Return (x, y) of the center of cell containing provided text 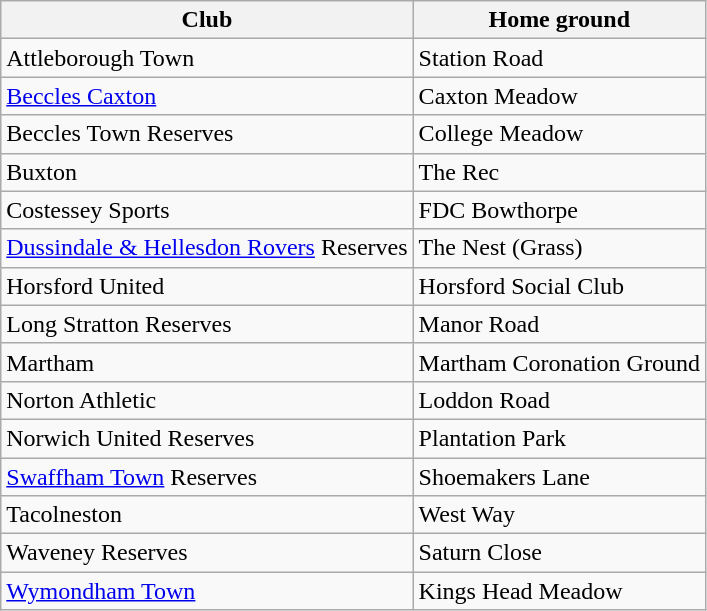
Costessey Sports (207, 210)
Wymondham Town (207, 591)
Beccles Caxton (207, 96)
Attleborough Town (207, 58)
Station Road (559, 58)
Martham (207, 362)
Horsford Social Club (559, 286)
Manor Road (559, 324)
The Nest (Grass) (559, 248)
Kings Head Meadow (559, 591)
Norwich United Reserves (207, 438)
Norton Athletic (207, 400)
Caxton Meadow (559, 96)
Home ground (559, 20)
FDC Bowthorpe (559, 210)
College Meadow (559, 134)
Saturn Close (559, 553)
Swaffham Town Reserves (207, 477)
Long Stratton Reserves (207, 324)
Shoemakers Lane (559, 477)
Club (207, 20)
Loddon Road (559, 400)
Martham Coronation Ground (559, 362)
Beccles Town Reserves (207, 134)
Horsford United (207, 286)
Buxton (207, 172)
Waveney Reserves (207, 553)
Tacolneston (207, 515)
West Way (559, 515)
Dussindale & Hellesdon Rovers Reserves (207, 248)
Plantation Park (559, 438)
The Rec (559, 172)
